Return [x, y] of the center of cell containing provided text 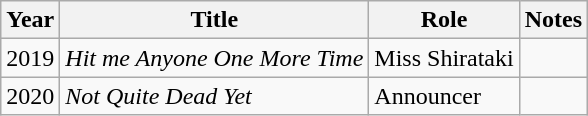
Hit me Anyone One More Time [214, 58]
Announcer [444, 96]
Notes [553, 20]
2020 [30, 96]
2019 [30, 58]
Year [30, 20]
Role [444, 20]
Not Quite Dead Yet [214, 96]
Miss Shirataki [444, 58]
Title [214, 20]
